Return the [X, Y] coordinate for the center point of the cell that contains the specified text.  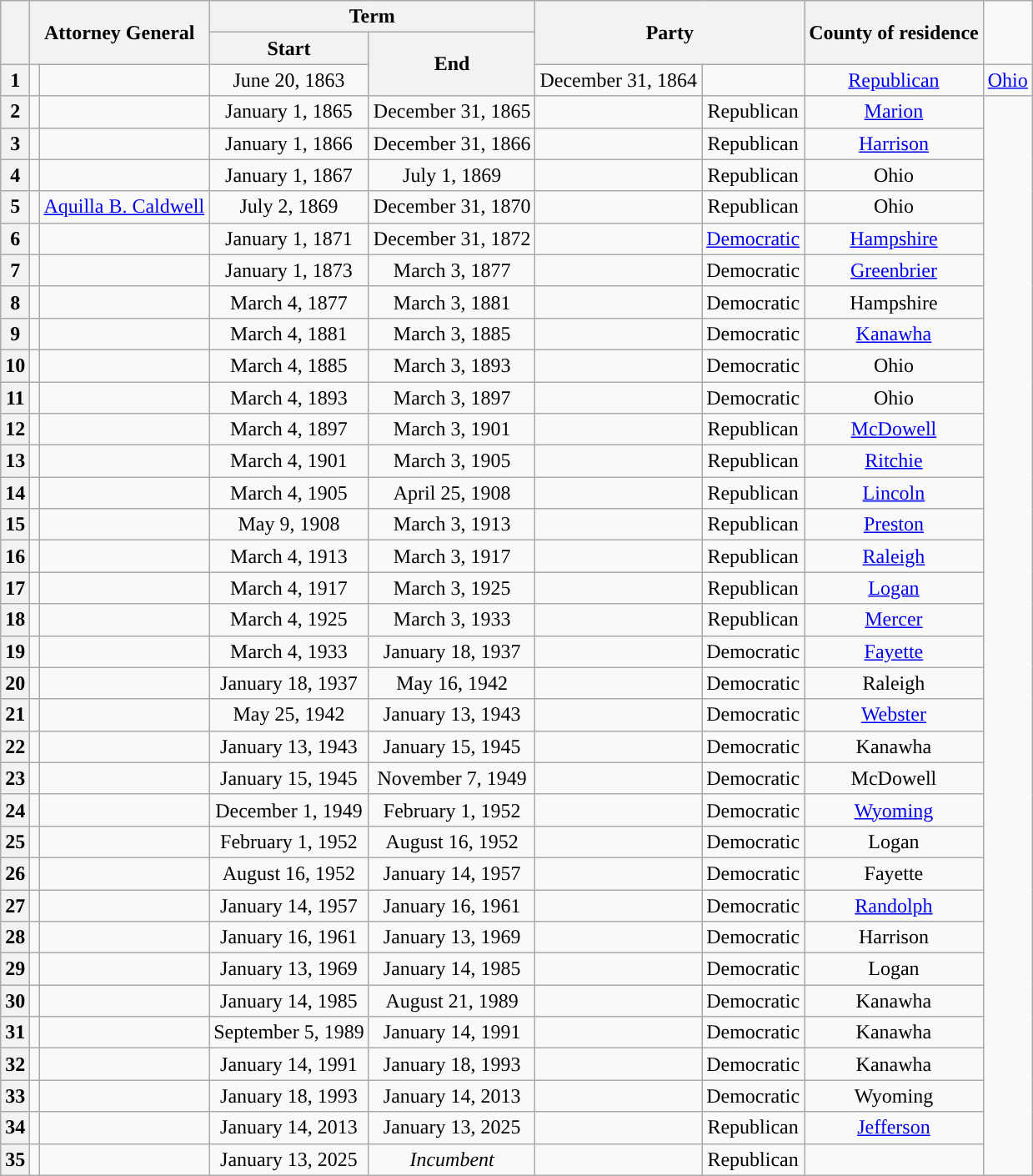
Lincoln [894, 493]
Term [372, 17]
31 [15, 1033]
March 4, 1885 [289, 365]
March 3, 1913 [452, 525]
January 1, 1873 [289, 270]
December 31, 1865 [452, 112]
March 4, 1877 [289, 302]
March 3, 1933 [452, 620]
March 3, 1917 [452, 556]
33 [15, 1096]
March 3, 1897 [452, 398]
16 [15, 556]
3 [15, 143]
May 25, 1942 [289, 715]
December 31, 1864 [619, 80]
November 7, 1949 [452, 778]
January 1, 1865 [289, 112]
Start [289, 48]
27 [15, 905]
11 [15, 398]
12 [15, 430]
June 20, 1863 [289, 80]
Jefferson [894, 1128]
End [452, 64]
1 [15, 80]
15 [15, 525]
22 [15, 746]
December 31, 1870 [452, 207]
10 [15, 365]
24 [15, 810]
Ritchie [894, 461]
5 [15, 207]
March 3, 1893 [452, 365]
December 1, 1949 [289, 810]
March 3, 1877 [452, 270]
32 [15, 1064]
March 4, 1881 [289, 334]
May 9, 1908 [289, 525]
March 4, 1893 [289, 398]
19 [15, 651]
March 4, 1917 [289, 588]
2 [15, 112]
May 16, 1942 [452, 683]
January 1, 1866 [289, 143]
14 [15, 493]
March 4, 1901 [289, 461]
35 [15, 1159]
March 3, 1925 [452, 588]
21 [15, 715]
March 3, 1901 [452, 430]
March 4, 1913 [289, 556]
Randolph [894, 905]
Attorney General [120, 33]
December 31, 1872 [452, 239]
July 2, 1869 [289, 207]
January 1, 1867 [289, 175]
7 [15, 270]
Webster [894, 715]
August 21, 1989 [452, 1001]
March 4, 1905 [289, 493]
26 [15, 873]
20 [15, 683]
January 1, 1871 [289, 239]
March 3, 1905 [452, 461]
25 [15, 842]
34 [15, 1128]
Marion [894, 112]
13 [15, 461]
March 4, 1925 [289, 620]
March 4, 1897 [289, 430]
March 3, 1881 [452, 302]
6 [15, 239]
July 1, 1869 [452, 175]
18 [15, 620]
Preston [894, 525]
September 5, 1989 [289, 1033]
Incumbent [452, 1159]
29 [15, 969]
30 [15, 1001]
8 [15, 302]
March 3, 1885 [452, 334]
17 [15, 588]
Mercer [894, 620]
4 [15, 175]
Greenbrier [894, 270]
December 31, 1866 [452, 143]
Party [670, 33]
March 4, 1933 [289, 651]
Aquilla B. Caldwell [124, 207]
28 [15, 937]
April 25, 1908 [452, 493]
9 [15, 334]
23 [15, 778]
County of residence [894, 33]
